Search for the cell housing the specified text and yield its [x, y] center coordinate. 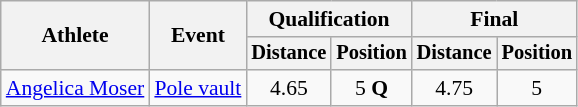
5 Q [371, 88]
Event [198, 36]
Angelica Moser [76, 88]
Pole vault [198, 88]
5 [537, 88]
Final [494, 19]
4.65 [288, 88]
Qualification [328, 19]
4.75 [454, 88]
Athlete [76, 36]
